Return (X, Y) of the center of cell containing provided text 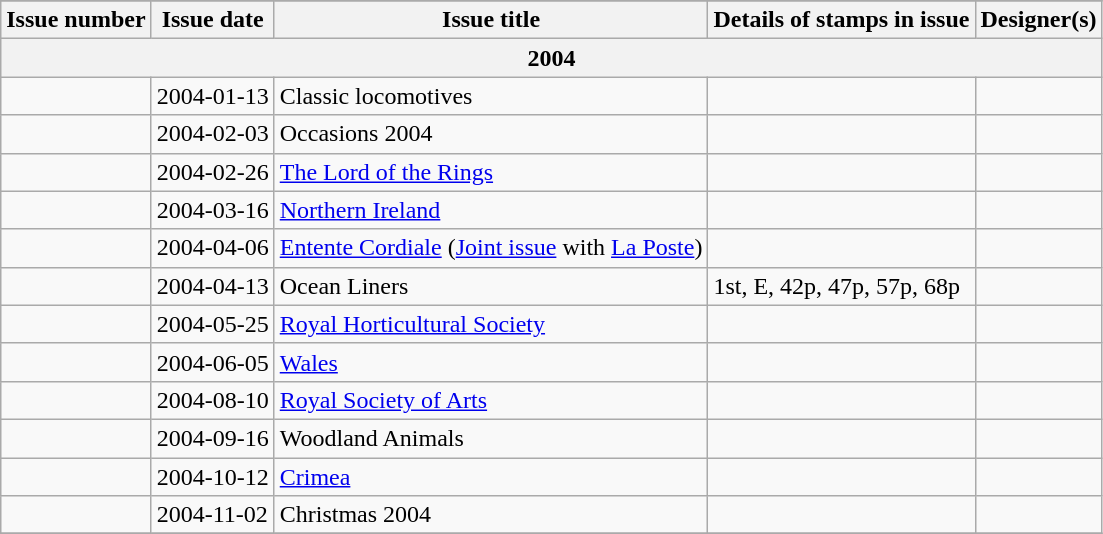
Classic locomotives (491, 96)
2004-08-10 (212, 400)
1st, E, 42p, 47p, 57p, 68p (842, 286)
Woodland Animals (491, 438)
2004-09-16 (212, 438)
2004-11-02 (212, 515)
2004-04-06 (212, 248)
2004-05-25 (212, 324)
2004-02-03 (212, 134)
Christmas 2004 (491, 515)
Ocean Liners (491, 286)
Royal Horticultural Society (491, 324)
2004-03-16 (212, 210)
2004-10-12 (212, 477)
Entente Cordiale (Joint issue with La Poste) (491, 248)
Details of stamps in issue (842, 20)
2004-04-13 (212, 286)
2004-02-26 (212, 172)
Occasions 2004 (491, 134)
2004 (552, 58)
2004-06-05 (212, 362)
Issue date (212, 20)
Issue title (491, 20)
Royal Society of Arts (491, 400)
Issue number (76, 20)
The Lord of the Rings (491, 172)
Designer(s) (1038, 20)
Wales (491, 362)
Northern Ireland (491, 210)
Crimea (491, 477)
2004-01-13 (212, 96)
